From the cell containing the given text, extract its center point as (X, Y) coordinate. 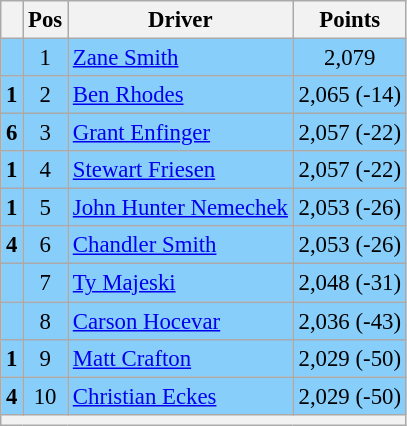
5 (46, 208)
Christian Eckes (181, 396)
Zane Smith (181, 58)
9 (46, 358)
8 (46, 321)
Pos (46, 20)
10 (46, 396)
John Hunter Nemechek (181, 208)
2,048 (-31) (350, 283)
7 (46, 283)
Matt Crafton (181, 358)
Points (350, 20)
Ben Rhodes (181, 95)
3 (46, 133)
2,065 (-14) (350, 95)
Grant Enfinger (181, 133)
2,079 (350, 58)
Ty Majeski (181, 283)
Stewart Friesen (181, 170)
Driver (181, 20)
2,036 (-43) (350, 321)
Carson Hocevar (181, 321)
Chandler Smith (181, 245)
2 (46, 95)
